Scan for the cell matching the given text and deliver its [X, Y] coordinate at center. 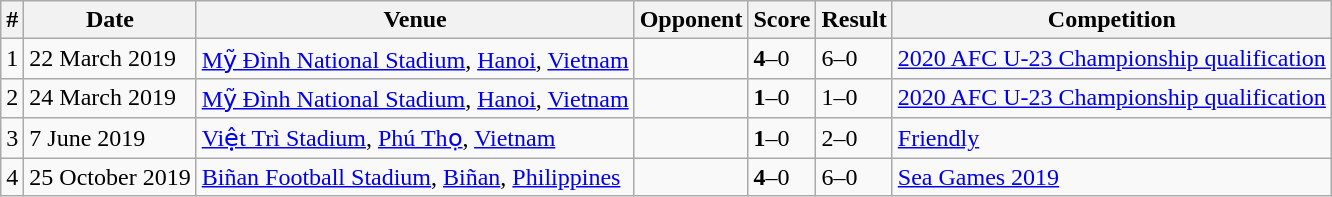
Sea Games 2019 [1112, 177]
Score [782, 20]
Việt Trì Stadium, Phú Thọ, Vietnam [415, 138]
2–0 [854, 138]
Venue [415, 20]
2 [12, 98]
Competition [1112, 20]
Opponent [691, 20]
Date [110, 20]
Result [854, 20]
7 June 2019 [110, 138]
4 [12, 177]
Biñan Football Stadium, Biñan, Philippines [415, 177]
# [12, 20]
1 [12, 59]
25 October 2019 [110, 177]
24 March 2019 [110, 98]
3 [12, 138]
Friendly [1112, 138]
22 March 2019 [110, 59]
